Capture the cell that displays the provided text and extract its (X, Y) central coordinate. 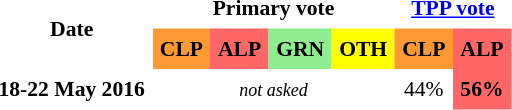
44% (424, 89)
OTH (364, 48)
GRN (300, 48)
not asked (273, 89)
56% (482, 89)
